Capture the cell that displays the provided text and extract its (x, y) central coordinate. 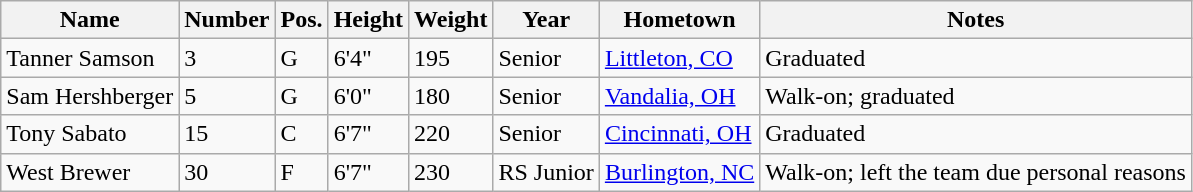
Notes (976, 20)
Number (227, 20)
Tony Sabato (90, 134)
Cincinnati, OH (679, 134)
Year (546, 20)
6'0" (368, 96)
Vandalia, OH (679, 96)
RS Junior (546, 172)
3 (227, 58)
Weight (451, 20)
195 (451, 58)
Sam Hershberger (90, 96)
230 (451, 172)
C (302, 134)
Walk-on; left the team due personal reasons (976, 172)
5 (227, 96)
Height (368, 20)
Tanner Samson (90, 58)
Burlington, NC (679, 172)
Walk-on; graduated (976, 96)
220 (451, 134)
Pos. (302, 20)
6'4" (368, 58)
180 (451, 96)
F (302, 172)
Littleton, CO (679, 58)
15 (227, 134)
West Brewer (90, 172)
30 (227, 172)
Hometown (679, 20)
Name (90, 20)
